Output the (x, y) coordinate of the center of the cell containing the given text.  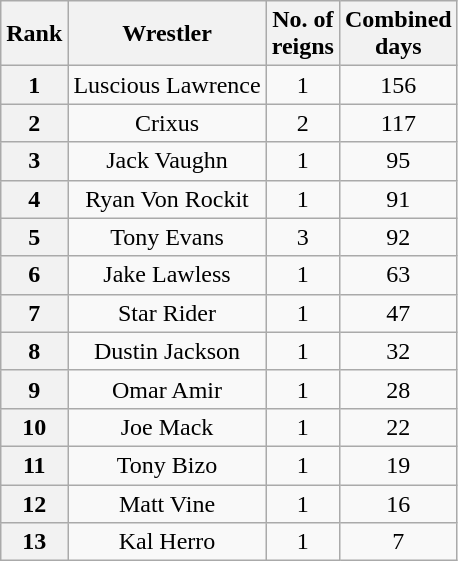
19 (398, 465)
47 (398, 313)
Tony Evans (167, 237)
Ryan Von Rockit (167, 199)
28 (398, 389)
92 (398, 237)
Joe Mack (167, 427)
22 (398, 427)
No. ofreigns (302, 34)
Matt Vine (167, 503)
12 (34, 503)
13 (34, 542)
4 (34, 199)
8 (34, 351)
95 (398, 161)
9 (34, 389)
117 (398, 123)
Combineddays (398, 34)
Rank (34, 34)
Wrestler (167, 34)
Kal Herro (167, 542)
91 (398, 199)
6 (34, 275)
Jack Vaughn (167, 161)
10 (34, 427)
32 (398, 351)
Star Rider (167, 313)
Crixus (167, 123)
Tony Bizo (167, 465)
Jake Lawless (167, 275)
5 (34, 237)
63 (398, 275)
Luscious Lawrence (167, 85)
156 (398, 85)
11 (34, 465)
Omar Amir (167, 389)
Dustin Jackson (167, 351)
16 (398, 503)
